Determine the (x, y) coordinate at the center of the cell enclosing the given text.  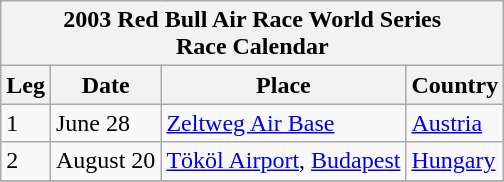
Austria (455, 123)
June 28 (105, 123)
Place (284, 85)
Zeltweg Air Base (284, 123)
Leg (26, 85)
Date (105, 85)
Tököl Airport, Budapest (284, 161)
August 20 (105, 161)
Hungary (455, 161)
2003 Red Bull Air Race World SeriesRace Calendar (252, 34)
1 (26, 123)
2 (26, 161)
Country (455, 85)
